Find where the given text appears and provide that cell's center as [x, y] coordinate. 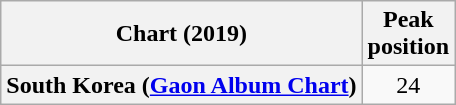
South Korea (Gaon Album Chart) [182, 85]
Peak position [408, 34]
24 [408, 85]
Chart (2019) [182, 34]
